Output the (x, y) coordinate of the center of the cell containing the given text.  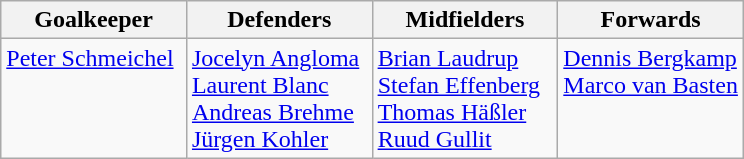
Goalkeeper (94, 20)
Forwards (651, 20)
Dennis Bergkamp Marco van Basten (651, 98)
Peter Schmeichel (94, 98)
Jocelyn Angloma Laurent Blanc Andreas Brehme Jürgen Kohler (279, 98)
Midfielders (465, 20)
Defenders (279, 20)
Brian Laudrup Stefan Effenberg Thomas Häßler Ruud Gullit (465, 98)
